Return the [x, y] coordinate for the center point of the cell that contains the specified text.  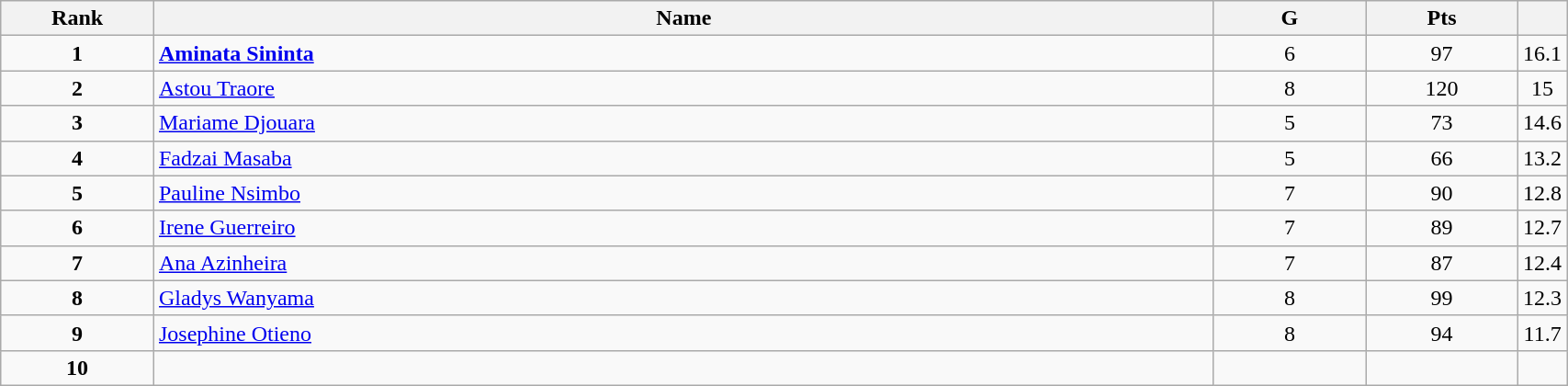
Josephine Otieno [683, 333]
Pts [1442, 18]
12.8 [1543, 193]
4 [77, 158]
Pauline Nsimbo [683, 193]
Ana Azinheira [683, 263]
14.6 [1543, 123]
2 [77, 88]
12.3 [1543, 298]
Mariame Djouara [683, 123]
3 [77, 123]
73 [1442, 123]
1 [77, 53]
99 [1442, 298]
90 [1442, 193]
10 [77, 368]
Fadzai Masaba [683, 158]
Astou Traore [683, 88]
G [1290, 18]
13.2 [1543, 158]
Rank [77, 18]
66 [1442, 158]
16.1 [1543, 53]
94 [1442, 333]
Irene Guerreiro [683, 228]
87 [1442, 263]
15 [1543, 88]
11.7 [1543, 333]
12.4 [1543, 263]
Name [683, 18]
Aminata Sininta [683, 53]
12.7 [1543, 228]
89 [1442, 228]
120 [1442, 88]
97 [1442, 53]
9 [77, 333]
Gladys Wanyama [683, 298]
